Extract the (x, y) coordinate from the center of the cell holding the provided text.  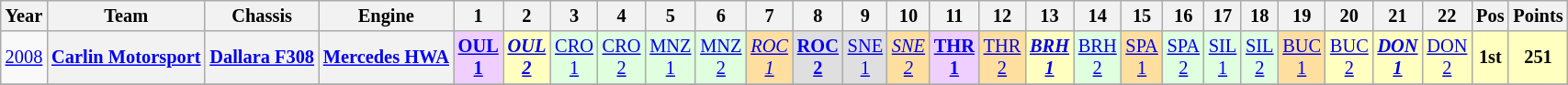
ROC1 (769, 58)
CRO2 (622, 58)
BRH2 (1098, 58)
18 (1259, 16)
Year (24, 16)
SNE1 (865, 58)
Chassis (261, 16)
2008 (24, 58)
DON1 (1398, 58)
9 (865, 16)
Engine (386, 16)
16 (1183, 16)
SNE2 (908, 58)
21 (1398, 16)
Points (1538, 16)
6 (720, 16)
Mercedes HWA (386, 58)
11 (954, 16)
SIL1 (1223, 58)
BUC2 (1349, 58)
17 (1223, 16)
1st (1490, 58)
12 (1002, 16)
ROC2 (818, 58)
22 (1447, 16)
THR2 (1002, 58)
19 (1302, 16)
3 (574, 16)
15 (1141, 16)
MNZ1 (671, 58)
Carlin Motorsport (126, 58)
20 (1349, 16)
2 (527, 16)
MNZ2 (720, 58)
DON2 (1447, 58)
CRO1 (574, 58)
BRH1 (1049, 58)
10 (908, 16)
SIL2 (1259, 58)
Dallara F308 (261, 58)
BUC1 (1302, 58)
THR1 (954, 58)
7 (769, 16)
8 (818, 16)
Team (126, 16)
SPA1 (1141, 58)
14 (1098, 16)
1 (479, 16)
4 (622, 16)
SPA2 (1183, 58)
251 (1538, 58)
13 (1049, 16)
5 (671, 16)
OUL2 (527, 58)
OUL1 (479, 58)
Pos (1490, 16)
